Search for the cell housing the specified text and yield its [x, y] center coordinate. 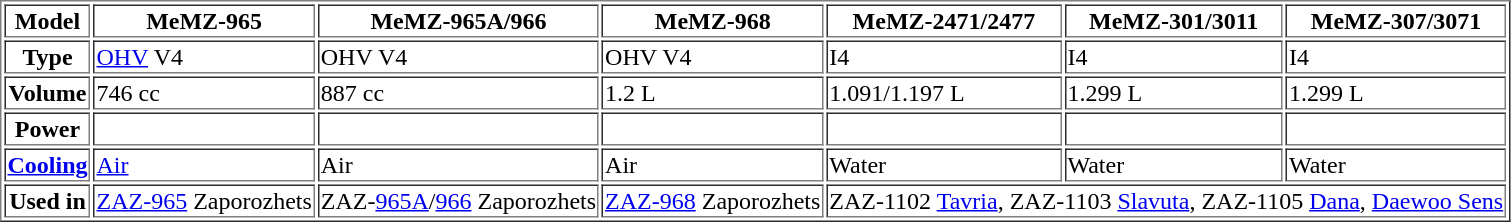
ZAZ-1102 Tavria, ZAZ-1103 Slavuta, ZAZ-1105 Dana, Daewoo Sens [1166, 200]
1.091/1.197 L [944, 92]
Power [47, 128]
887 cc [458, 92]
ZAZ-965A/966 Zaporozhets [458, 200]
ZAZ-965 Zaporozhets [204, 200]
MeMZ-307/3071 [1396, 20]
1.2 L [712, 92]
MeMZ-2471/2477 [944, 20]
Used in [47, 200]
Model [47, 20]
ZAZ-968 Zaporozhets [712, 200]
746 cc [204, 92]
MeMZ-968 [712, 20]
MeMZ-965 [204, 20]
MeMZ-965A/966 [458, 20]
Cooling [47, 164]
MeMZ-301/3011 [1174, 20]
Type [47, 56]
Volume [47, 92]
